Pinpoint the cell where the given text exists, returning its (X, Y) midpoint coordinate. 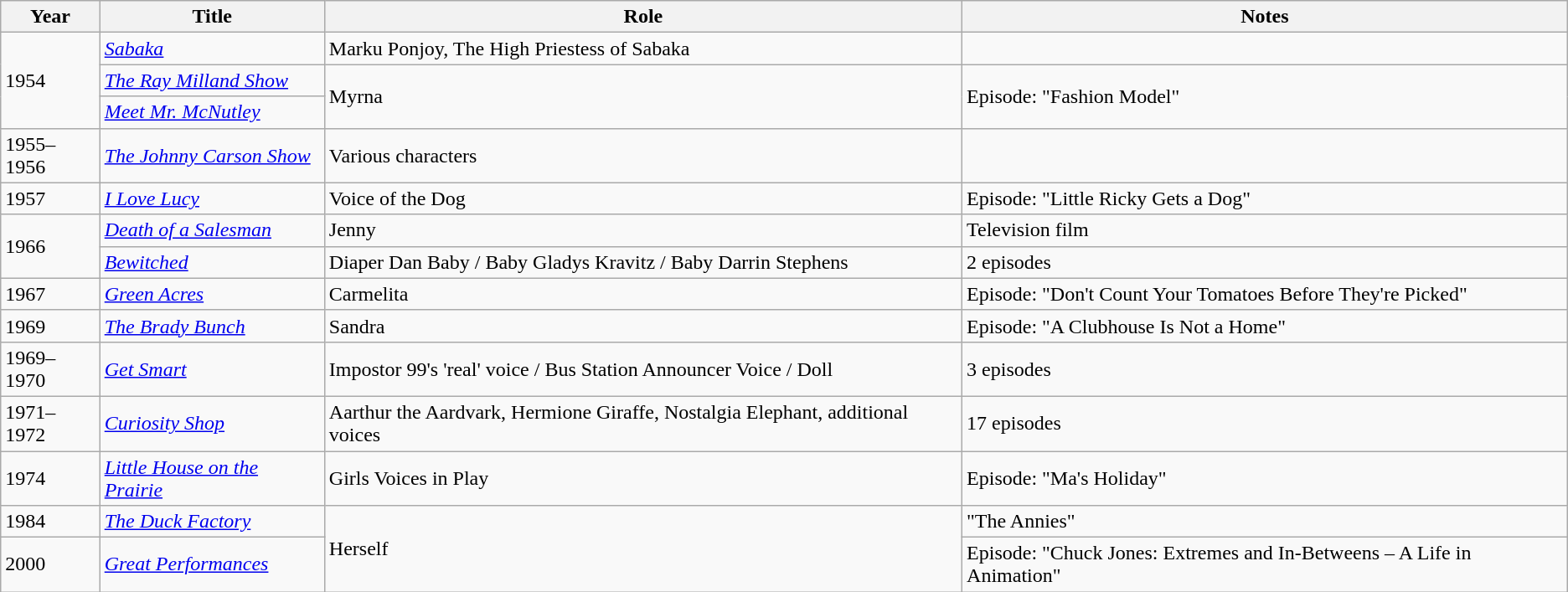
Television film (1265, 230)
Sandra (643, 326)
Girls Voices in Play (643, 477)
Death of a Salesman (212, 230)
Notes (1265, 17)
Get Smart (212, 368)
1954 (50, 80)
Episode: "Little Ricky Gets a Dog" (1265, 198)
The Johnny Carson Show (212, 156)
Role (643, 17)
Little House on the Prairie (212, 477)
Meet Mr. McNutley (212, 112)
Year (50, 17)
Aarthur the Aardvark, Hermione Giraffe, Nostalgia Elephant, additional voices (643, 424)
3 episodes (1265, 368)
Herself (643, 549)
Curiosity Shop (212, 424)
2 episodes (1265, 262)
Myrna (643, 96)
The Ray Milland Show (212, 80)
1955–1956 (50, 156)
Sabaka (212, 49)
Episode: "Ma's Holiday" (1265, 477)
1971–1972 (50, 424)
1967 (50, 294)
Episode: "Fashion Model" (1265, 96)
I Love Lucy (212, 198)
Jenny (643, 230)
1957 (50, 198)
Bewitched (212, 262)
The Duck Factory (212, 522)
1969–1970 (50, 368)
Episode: "Don't Count Your Tomatoes Before They're Picked" (1265, 294)
Green Acres (212, 294)
Diaper Dan Baby / Baby Gladys Kravitz / Baby Darrin Stephens (643, 262)
Marku Ponjoy, The High Priestess of Sabaka (643, 49)
Various characters (643, 156)
"The Annies" (1265, 522)
The Brady Bunch (212, 326)
Voice of the Dog (643, 198)
1969 (50, 326)
Carmelita (643, 294)
2000 (50, 564)
1984 (50, 522)
1974 (50, 477)
17 episodes (1265, 424)
Great Performances (212, 564)
Episode: "A Clubhouse Is Not a Home" (1265, 326)
Episode: "Chuck Jones: Extremes and In-Betweens – A Life in Animation" (1265, 564)
1966 (50, 246)
Impostor 99's 'real' voice / Bus Station Announcer Voice / Doll (643, 368)
Title (212, 17)
